From the cell containing the given text, extract its center point as [x, y] coordinate. 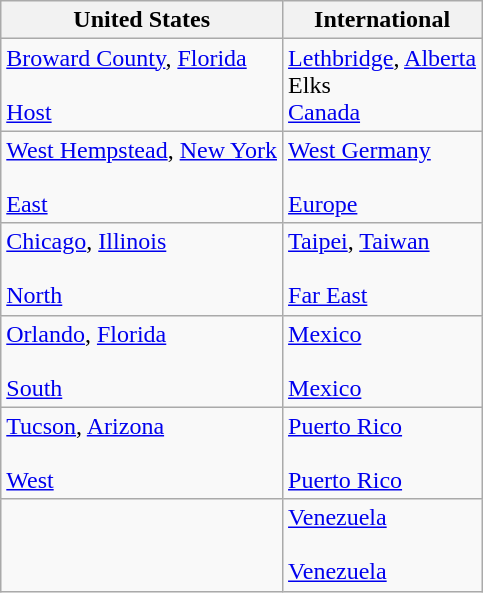
MexicoMexico [382, 361]
International [382, 20]
West GermanyEurope [382, 177]
United States [142, 20]
Puerto RicoPuerto Rico [382, 453]
Lethbridge, AlbertaElksCanada [382, 85]
Chicago, IllinoisNorth [142, 269]
Taipei, TaiwanFar East [382, 269]
Tucson, ArizonaWest [142, 453]
West Hempstead, New YorkEast [142, 177]
Broward County, FloridaHost [142, 85]
Orlando, FloridaSouth [142, 361]
VenezuelaVenezuela [382, 545]
